Extract the [x, y] coordinate from the center of the cell holding the provided text.  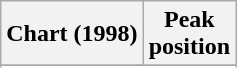
Peakposition [189, 34]
Chart (1998) [72, 34]
